Search for the cell housing the specified text and yield its (X, Y) center coordinate. 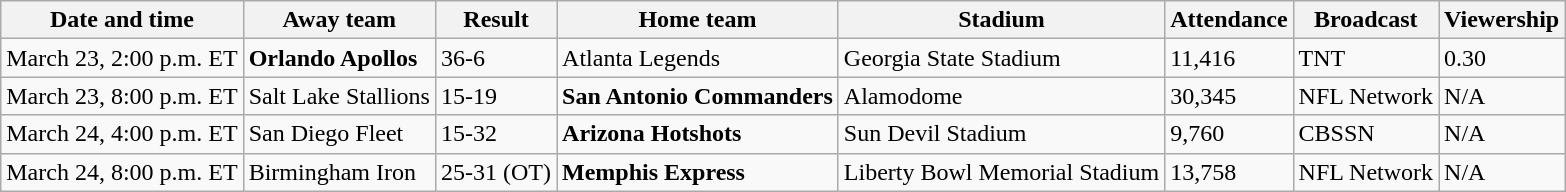
13,758 (1229, 172)
Salt Lake Stallions (339, 96)
March 24, 4:00 p.m. ET (122, 134)
Attendance (1229, 20)
36-6 (496, 58)
March 24, 8:00 p.m. ET (122, 172)
Georgia State Stadium (1001, 58)
Date and time (122, 20)
Atlanta Legends (698, 58)
Liberty Bowl Memorial Stadium (1001, 172)
Result (496, 20)
San Diego Fleet (339, 134)
Birmingham Iron (339, 172)
Broadcast (1366, 20)
Viewership (1502, 20)
Alamodome (1001, 96)
Memphis Express (698, 172)
Arizona Hotshots (698, 134)
Away team (339, 20)
CBSSN (1366, 134)
March 23, 2:00 p.m. ET (122, 58)
30,345 (1229, 96)
San Antonio Commanders (698, 96)
15-32 (496, 134)
25-31 (OT) (496, 172)
Stadium (1001, 20)
March 23, 8:00 p.m. ET (122, 96)
11,416 (1229, 58)
9,760 (1229, 134)
Home team (698, 20)
15-19 (496, 96)
TNT (1366, 58)
Sun Devil Stadium (1001, 134)
Orlando Apollos (339, 58)
0.30 (1502, 58)
